Search for the cell housing the specified text and yield its [x, y] center coordinate. 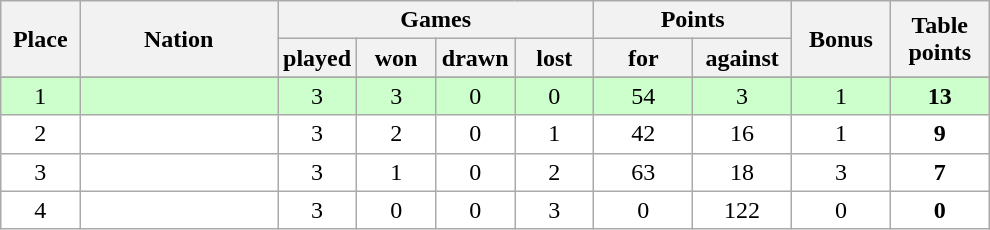
for [644, 58]
Bonus [842, 39]
13 [940, 96]
4 [40, 210]
won [396, 58]
7 [940, 172]
Tablepoints [940, 39]
9 [940, 134]
played [318, 58]
drawn [476, 58]
against [742, 58]
18 [742, 172]
Games [436, 20]
63 [644, 172]
Place [40, 39]
16 [742, 134]
lost [554, 58]
Nation [179, 39]
54 [644, 96]
122 [742, 210]
42 [644, 134]
Points [693, 20]
